Determine the [X, Y] coordinate at the center of the cell enclosing the given text.  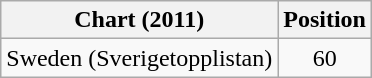
60 [325, 58]
Chart (2011) [140, 20]
Sweden (Sverigetopplistan) [140, 58]
Position [325, 20]
